Locate the cell with the specified text and output its (X, Y) center coordinate. 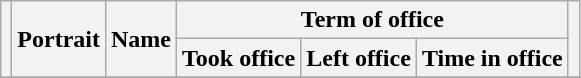
Took office (239, 58)
Name (140, 39)
Term of office (373, 20)
Portrait (59, 39)
Time in office (492, 58)
Left office (359, 58)
